Find where the given text appears and provide that cell's center as [X, Y] coordinate. 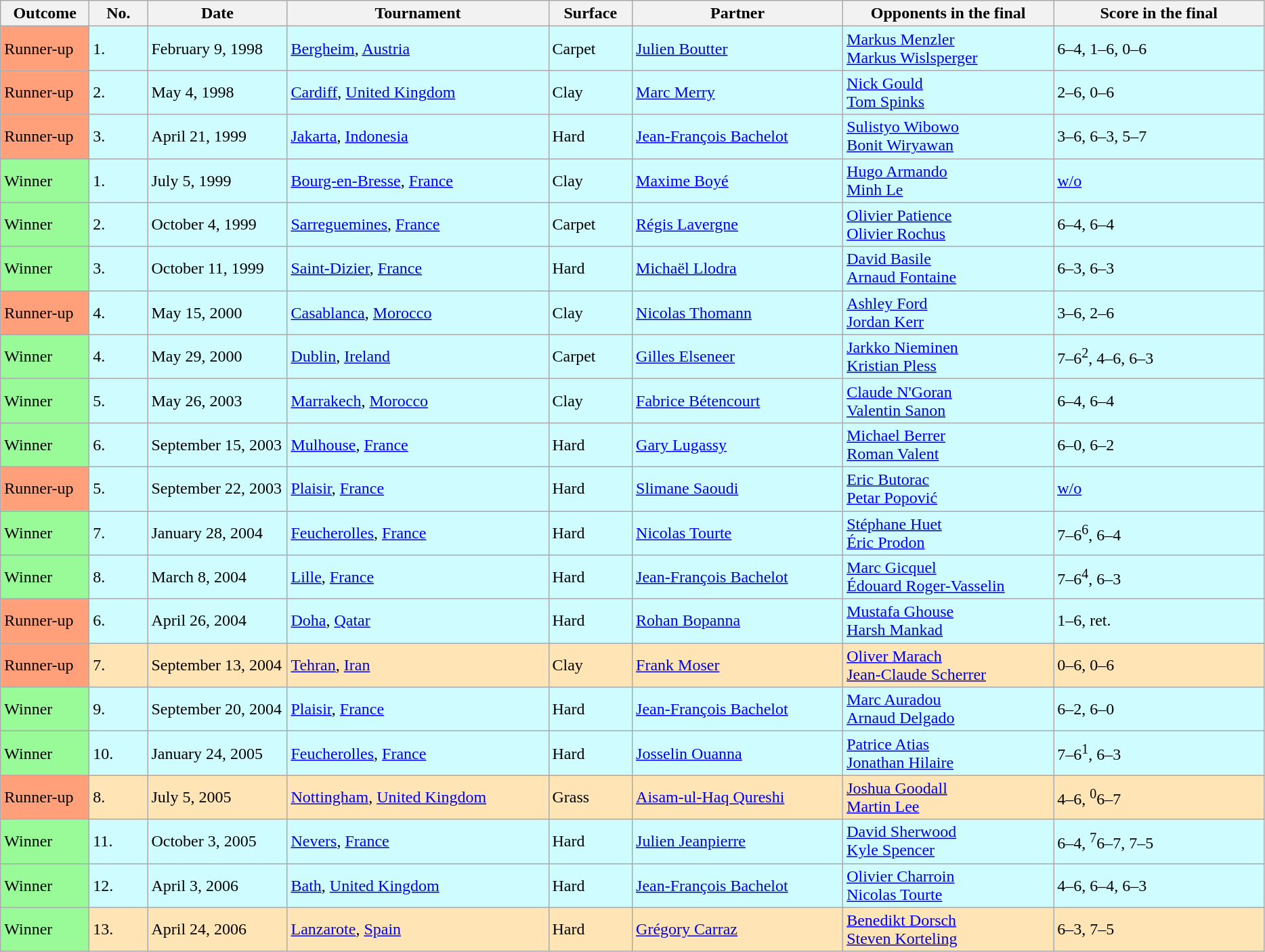
Oliver Marach Jean-Claude Scherrer [948, 665]
7–66, 6–4 [1159, 532]
Olivier Patience Olivier Rochus [948, 225]
Maxime Boyé [738, 180]
2–6, 0–6 [1159, 92]
February 9, 1998 [217, 49]
9. [119, 710]
September 22, 2003 [217, 489]
Marrakech, Morocco [418, 401]
April 21, 1999 [217, 137]
Bourg-en-Bresse, France [418, 180]
Saint-Dizier, France [418, 268]
Nick Gould Tom Spinks [948, 92]
Grégory Carraz [738, 929]
Régis Lavergne [738, 225]
4–6, 06–7 [1159, 798]
Ashley Ford Jordan Kerr [948, 313]
Slimane Saoudi [738, 489]
7–61, 6–3 [1159, 753]
October 11, 1999 [217, 268]
Sulistyo Wibowo Bonit Wiryawan [948, 137]
6–2, 6–0 [1159, 710]
Dublin, Ireland [418, 356]
6–4, 76–7, 7–5 [1159, 841]
Michael Berrer Roman Valent [948, 444]
Lanzarote, Spain [418, 929]
3–6, 6–3, 5–7 [1159, 137]
Olivier Charroin Nicolas Tourte [948, 886]
Surface [591, 14]
Cardiff, United Kingdom [418, 92]
Bergheim, Austria [418, 49]
No. [119, 14]
April 24, 2006 [217, 929]
7–64, 6–3 [1159, 577]
Gilles Elseneer [738, 356]
September 15, 2003 [217, 444]
Julien Boutter [738, 49]
6–3, 7–5 [1159, 929]
Tournament [418, 14]
13. [119, 929]
March 8, 2004 [217, 577]
September 20, 2004 [217, 710]
May 29, 2000 [217, 356]
July 5, 2005 [217, 798]
January 28, 2004 [217, 532]
Mulhouse, France [418, 444]
7–62, 4–6, 6–3 [1159, 356]
Fabrice Bétencourt [738, 401]
September 13, 2004 [217, 665]
Nicolas Tourte [738, 532]
Julien Jeanpierre [738, 841]
Casablanca, Morocco [418, 313]
10. [119, 753]
Gary Lugassy [738, 444]
Aisam-ul-Haq Qureshi [738, 798]
Marc Gicquel Édouard Roger-Vasselin [948, 577]
Nicolas Thomann [738, 313]
Mustafa Ghouse Harsh Mankad [948, 622]
April 3, 2006 [217, 886]
Date [217, 14]
Josselin Ouanna [738, 753]
1–6, ret. [1159, 622]
May 26, 2003 [217, 401]
Sarreguemines, France [418, 225]
6–3, 6–3 [1159, 268]
Jakarta, Indonesia [418, 137]
Rohan Bopanna [738, 622]
Outcome [45, 14]
Score in the final [1159, 14]
0–6, 0–6 [1159, 665]
Marc Merry [738, 92]
Hugo Armando Minh Le [948, 180]
Frank Moser [738, 665]
Tehran, Iran [418, 665]
Lille, France [418, 577]
Doha, Qatar [418, 622]
Bath, United Kingdom [418, 886]
3–6, 2–6 [1159, 313]
May 15, 2000 [217, 313]
11. [119, 841]
Grass [591, 798]
Opponents in the final [948, 14]
Michaël Llodra [738, 268]
Marc Auradou Arnaud Delgado [948, 710]
David Sherwood Kyle Spencer [948, 841]
Nottingham, United Kingdom [418, 798]
Patrice Atias Jonathan Hilaire [948, 753]
April 26, 2004 [217, 622]
Joshua Goodall Martin Lee [948, 798]
October 3, 2005 [217, 841]
January 24, 2005 [217, 753]
Markus Menzler Markus Wislsperger [948, 49]
Stéphane Huet Éric Prodon [948, 532]
6–0, 6–2 [1159, 444]
4–6, 6–4, 6–3 [1159, 886]
May 4, 1998 [217, 92]
October 4, 1999 [217, 225]
Nevers, France [418, 841]
Eric Butorac Petar Popović [948, 489]
6–4, 1–6, 0–6 [1159, 49]
12. [119, 886]
Jarkko Nieminen Kristian Pless [948, 356]
Partner [738, 14]
Claude N'Goran Valentin Sanon [948, 401]
July 5, 1999 [217, 180]
Benedikt Dorsch Steven Korteling [948, 929]
David Basile Arnaud Fontaine [948, 268]
